Search for the cell housing the specified text and yield its [X, Y] center coordinate. 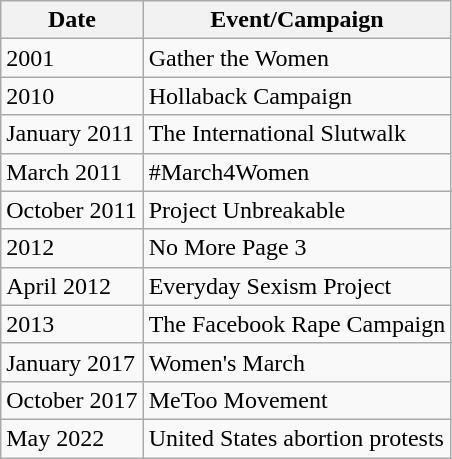
MeToo Movement [297, 400]
The International Slutwalk [297, 134]
Project Unbreakable [297, 210]
Hollaback Campaign [297, 96]
2001 [72, 58]
Women's March [297, 362]
2012 [72, 248]
October 2017 [72, 400]
January 2017 [72, 362]
No More Page 3 [297, 248]
Event/Campaign [297, 20]
The Facebook Rape Campaign [297, 324]
April 2012 [72, 286]
Date [72, 20]
Everyday Sexism Project [297, 286]
United States abortion protests [297, 438]
March 2011 [72, 172]
Gather the Women [297, 58]
May 2022 [72, 438]
2010 [72, 96]
#March4Women [297, 172]
October 2011 [72, 210]
January 2011 [72, 134]
2013 [72, 324]
